Find where the given text appears and provide that cell's center as [x, y] coordinate. 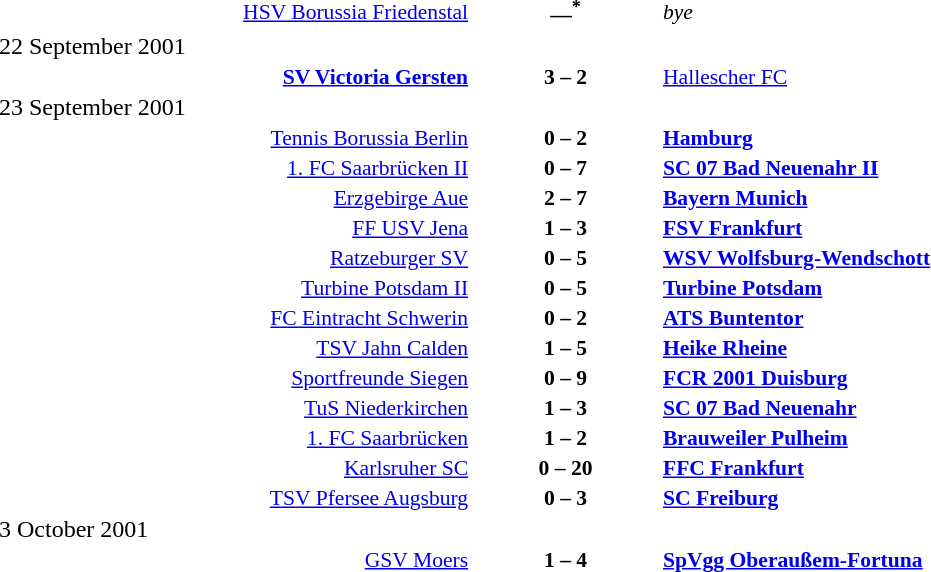
1 – 5 [566, 348]
0 – 20 [566, 468]
3 – 2 [566, 76]
0 – 9 [566, 378]
1 – 2 [566, 438]
0 – 3 [566, 498]
2 – 7 [566, 198]
0 – 7 [566, 168]
